Extract the (x, y) coordinate from the center of the cell holding the provided text.  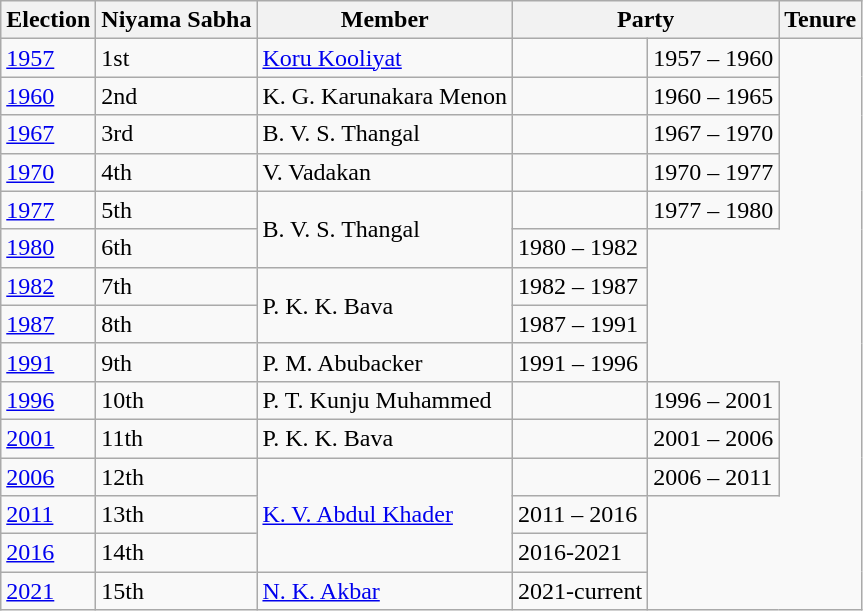
V. Vadakan (385, 172)
10th (176, 400)
1987 – 1991 (580, 324)
14th (176, 553)
2nd (176, 96)
1960 – 1965 (714, 96)
1982 – 1987 (580, 286)
8th (176, 324)
1991 (48, 362)
K. V. Abdul Khader (385, 515)
Election (48, 20)
1982 (48, 286)
Koru Kooliyat (385, 58)
N. K. Akbar (385, 591)
2016-2021 (580, 553)
1996 (48, 400)
4th (176, 172)
P. M. Abubacker (385, 362)
Member (385, 20)
1967 (48, 134)
2001 (48, 438)
2021 (48, 591)
5th (176, 210)
2006 (48, 477)
15th (176, 591)
1970 – 1977 (714, 172)
1991 – 1996 (580, 362)
13th (176, 515)
2006 – 2011 (714, 477)
1977 (48, 210)
2001 – 2006 (714, 438)
7th (176, 286)
1957 (48, 58)
12th (176, 477)
1960 (48, 96)
1987 (48, 324)
2011 (48, 515)
6th (176, 248)
K. G. Karunakara Menon (385, 96)
1980 (48, 248)
11th (176, 438)
Party (646, 20)
2021-current (580, 591)
2011 – 2016 (580, 515)
1996 – 2001 (714, 400)
P. T. Kunju Muhammed (385, 400)
1967 – 1970 (714, 134)
1977 – 1980 (714, 210)
9th (176, 362)
1st (176, 58)
3rd (176, 134)
Niyama Sabha (176, 20)
1970 (48, 172)
Tenure (820, 20)
1957 – 1960 (714, 58)
1980 – 1982 (580, 248)
2016 (48, 553)
